Search for the cell housing the specified text and yield its (x, y) center coordinate. 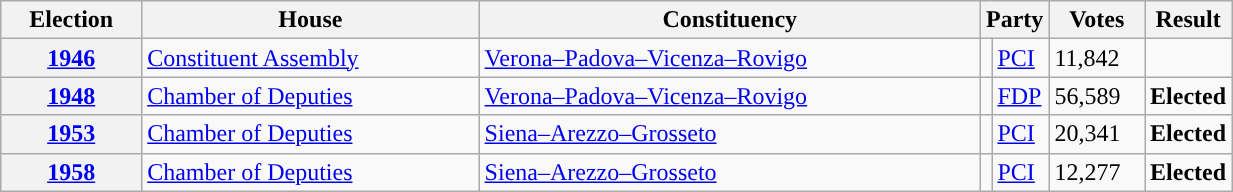
1958 (72, 172)
Result (1188, 20)
11,842 (1097, 58)
Votes (1097, 20)
Constituency (730, 20)
Election (72, 20)
FDP (1020, 96)
House (310, 20)
1953 (72, 134)
20,341 (1097, 134)
Constituent Assembly (310, 58)
12,277 (1097, 172)
Party (1014, 20)
1948 (72, 96)
1946 (72, 58)
56,589 (1097, 96)
